Scan for the cell matching the given text and deliver its (X, Y) coordinate at center. 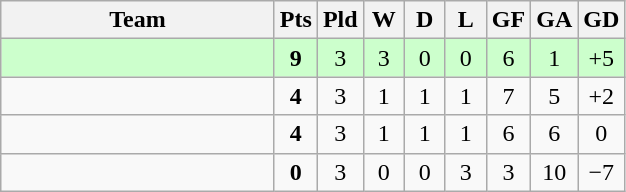
5 (554, 96)
GF (508, 20)
W (384, 20)
Pld (340, 20)
+2 (602, 96)
Pts (296, 20)
GA (554, 20)
+5 (602, 58)
7 (508, 96)
−7 (602, 172)
D (424, 20)
L (466, 20)
Team (138, 20)
9 (296, 58)
10 (554, 172)
GD (602, 20)
